Scan for the cell matching the given text and deliver its [x, y] coordinate at center. 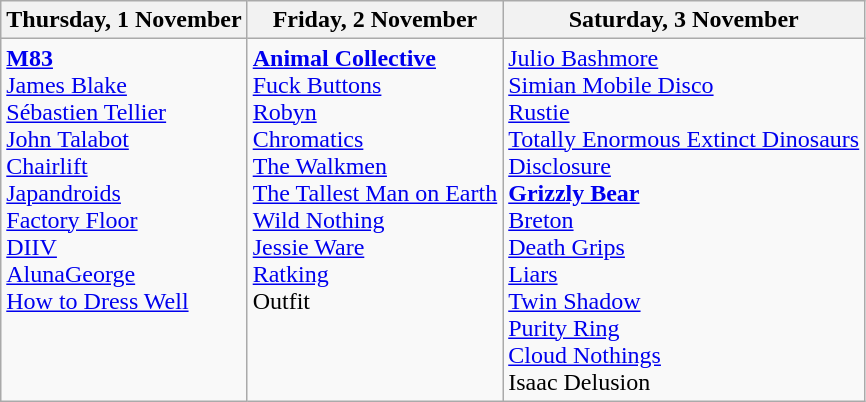
Animal CollectiveFuck ButtonsRobynChromaticsThe WalkmenThe Tallest Man on EarthWild NothingJessie WareRatkingOutfit [375, 220]
M83James BlakeSébastien TellierJohn TalabotChairliftJapandroidsFactory FloorDIIVAlunaGeorgeHow to Dress Well [124, 220]
Friday, 2 November [375, 20]
Saturday, 3 November [684, 20]
Thursday, 1 November [124, 20]
